Determine the (x, y) coordinate at the center of the cell enclosing the given text.  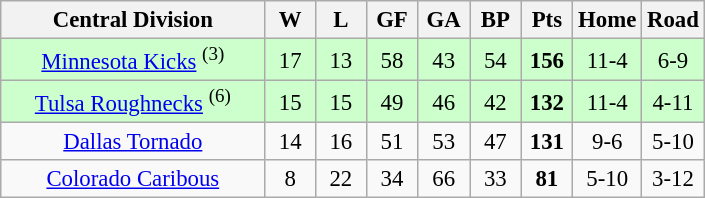
33 (496, 179)
Colorado Caribous (133, 179)
47 (496, 142)
L (342, 20)
131 (547, 142)
4-11 (674, 102)
Central Division (133, 20)
BP (496, 20)
54 (496, 60)
22 (342, 179)
81 (547, 179)
Pts (547, 20)
66 (444, 179)
Minnesota Kicks (3) (133, 60)
W (290, 20)
GA (444, 20)
13 (342, 60)
49 (392, 102)
Home (608, 20)
9-6 (608, 142)
43 (444, 60)
46 (444, 102)
58 (392, 60)
3-12 (674, 179)
8 (290, 179)
GF (392, 20)
17 (290, 60)
53 (444, 142)
34 (392, 179)
6-9 (674, 60)
14 (290, 142)
132 (547, 102)
16 (342, 142)
51 (392, 142)
Dallas Tornado (133, 142)
42 (496, 102)
156 (547, 60)
Tulsa Roughnecks (6) (133, 102)
Road (674, 20)
